Output the [x, y] coordinate of the center of the cell containing the given text.  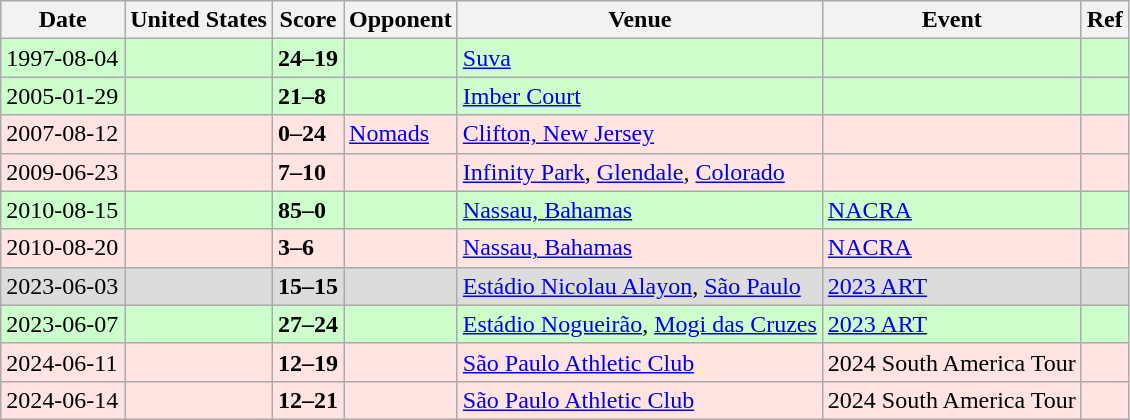
21–8 [308, 96]
Ref [1104, 20]
Date [63, 20]
Nomads [401, 134]
2010-08-15 [63, 210]
2024-06-14 [63, 400]
7–10 [308, 172]
85–0 [308, 210]
12–19 [308, 362]
2023-06-07 [63, 324]
2024-06-11 [63, 362]
Event [952, 20]
24–19 [308, 58]
3–6 [308, 248]
Score [308, 20]
Infinity Park, Glendale, Colorado [640, 172]
Estádio Nogueirão, Mogi das Cruzes [640, 324]
Suva [640, 58]
Estádio Nicolau Alayon, São Paulo [640, 286]
1997-08-04 [63, 58]
Imber Court [640, 96]
Venue [640, 20]
2009-06-23 [63, 172]
2005-01-29 [63, 96]
0–24 [308, 134]
Clifton, New Jersey [640, 134]
15–15 [308, 286]
Opponent [401, 20]
United States [199, 20]
12–21 [308, 400]
2023-06-03 [63, 286]
2007-08-12 [63, 134]
2010-08-20 [63, 248]
27–24 [308, 324]
